For the text-containing cell, return its midpoint in (x, y) coordinate format. 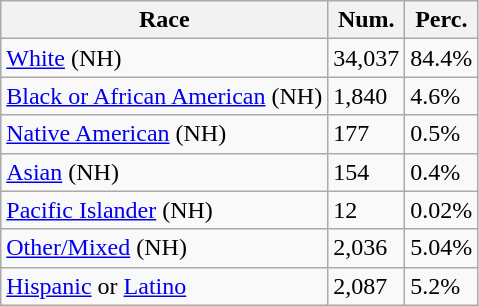
Black or African American (NH) (164, 96)
Pacific Islander (NH) (164, 210)
0.02% (442, 210)
Asian (NH) (164, 172)
12 (366, 210)
34,037 (366, 58)
84.4% (442, 58)
5.2% (442, 286)
2,036 (366, 248)
4.6% (442, 96)
154 (366, 172)
0.4% (442, 172)
0.5% (442, 134)
2,087 (366, 286)
White (NH) (164, 58)
Other/Mixed (NH) (164, 248)
1,840 (366, 96)
5.04% (442, 248)
Hispanic or Latino (164, 286)
177 (366, 134)
Num. (366, 20)
Race (164, 20)
Perc. (442, 20)
Native American (NH) (164, 134)
